Scan for the cell matching the given text and deliver its (X, Y) coordinate at center. 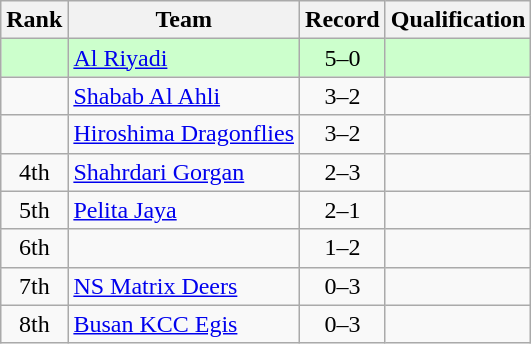
Rank (34, 20)
5–0 (343, 58)
2–1 (343, 210)
Team (184, 20)
Shahrdari Gorgan (184, 172)
NS Matrix Deers (184, 286)
7th (34, 286)
Pelita Jaya (184, 210)
Al Riyadi (184, 58)
2–3 (343, 172)
Record (343, 20)
Shabab Al Ahli (184, 96)
4th (34, 172)
1–2 (343, 248)
Qualification (458, 20)
8th (34, 324)
Busan KCC Egis (184, 324)
Hiroshima Dragonflies (184, 134)
5th (34, 210)
6th (34, 248)
